Pinpoint the cell where the given text exists, returning its (x, y) midpoint coordinate. 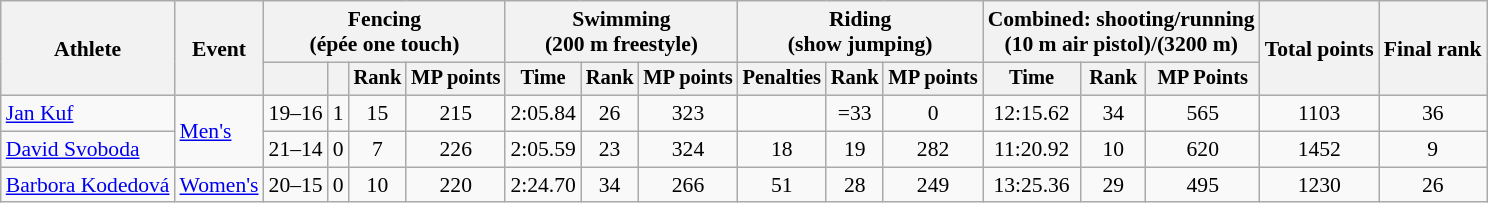
Penalties (782, 79)
Combined: shooting/running(10 m air pistol)/(3200 m) (1122, 32)
Barbora Kodedová (88, 185)
Jan Kuf (88, 114)
1 (338, 114)
Men's (220, 132)
620 (1203, 150)
Riding(show jumping) (860, 32)
266 (688, 185)
23 (610, 150)
226 (456, 150)
Total points (1320, 48)
Women's (220, 185)
2:05.84 (542, 114)
David Svoboda (88, 150)
Swimming(200 m freestyle) (621, 32)
215 (456, 114)
21–14 (296, 150)
1230 (1320, 185)
36 (1433, 114)
495 (1203, 185)
51 (782, 185)
19–16 (296, 114)
323 (688, 114)
Fencing(épée one touch) (385, 32)
Athlete (88, 48)
19 (855, 150)
13:25.36 (1032, 185)
2:24.70 (542, 185)
11:20.92 (1032, 150)
Final rank (1433, 48)
Event (220, 48)
1452 (1320, 150)
MP Points (1203, 79)
28 (855, 185)
18 (782, 150)
9 (1433, 150)
=33 (855, 114)
20–15 (296, 185)
1103 (1320, 114)
12:15.62 (1032, 114)
220 (456, 185)
29 (1114, 185)
282 (932, 150)
324 (688, 150)
7 (378, 150)
249 (932, 185)
565 (1203, 114)
2:05.59 (542, 150)
15 (378, 114)
